Search for the cell housing the specified text and yield its [x, y] center coordinate. 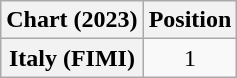
Italy (FIMI) [72, 58]
1 [190, 58]
Position [190, 20]
Chart (2023) [72, 20]
